Return [x, y] of the center of cell containing provided text 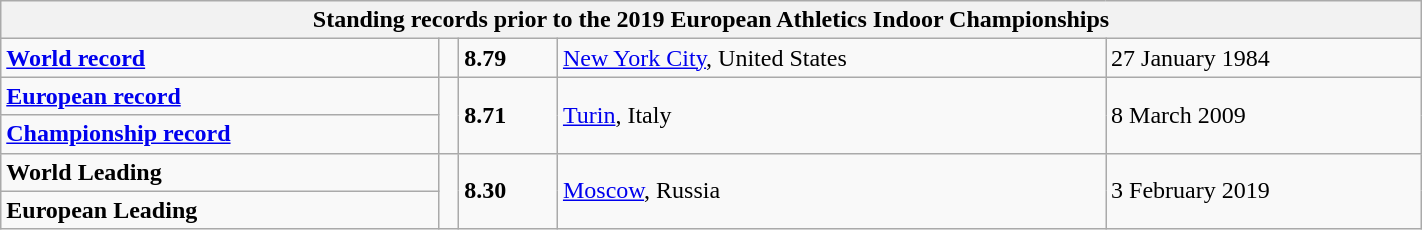
Moscow, Russia [831, 191]
World record [220, 58]
27 January 1984 [1264, 58]
3 February 2019 [1264, 191]
8.79 [508, 58]
8.30 [508, 191]
European Leading [220, 210]
8.71 [508, 115]
New York City, United States [831, 58]
Championship record [220, 134]
8 March 2009 [1264, 115]
World Leading [220, 172]
European record [220, 96]
Turin, Italy [831, 115]
Standing records prior to the 2019 European Athletics Indoor Championships [711, 20]
